Provide the [x, y] coordinate of the cell's center where the given text is located.  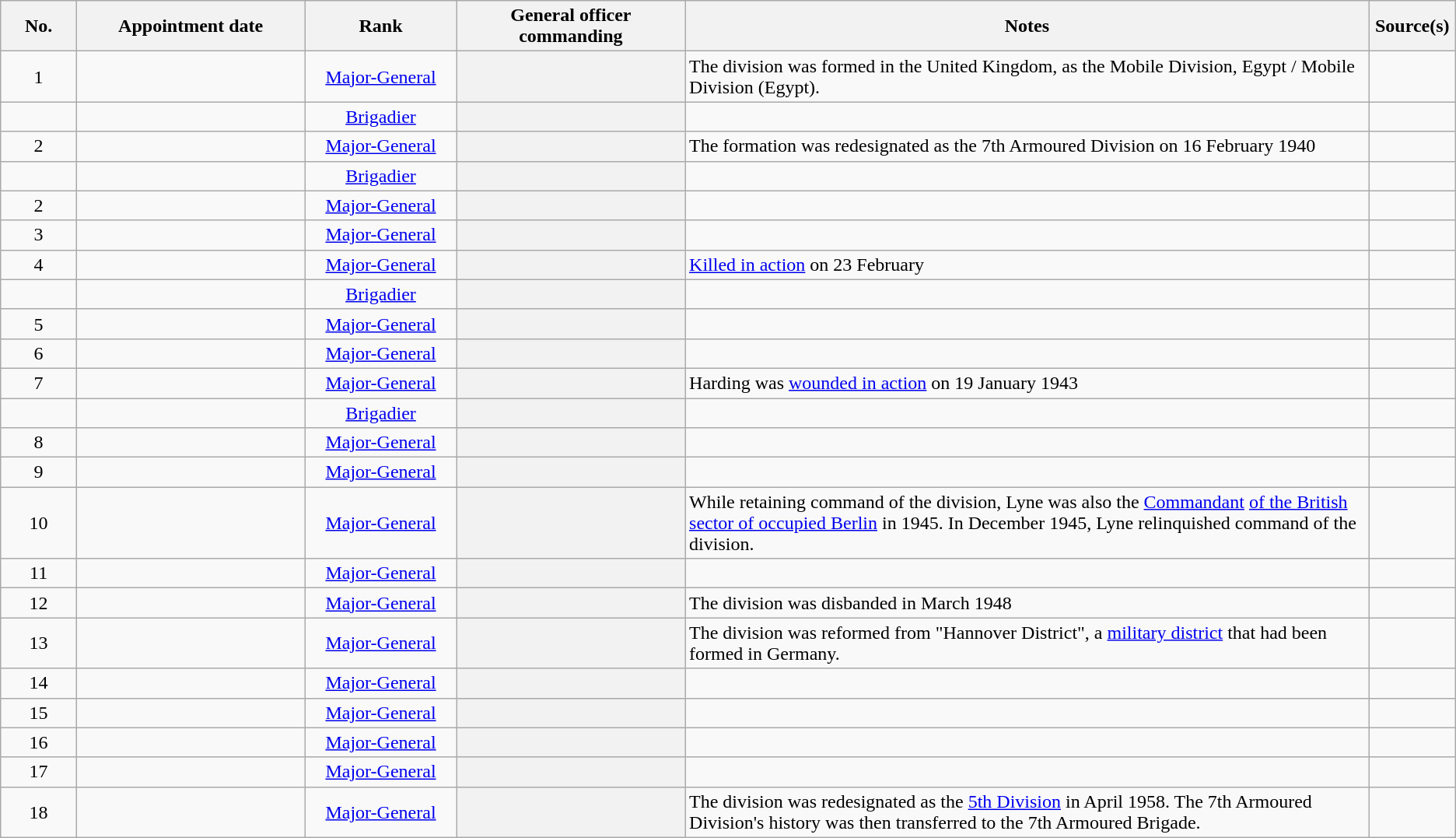
15 [39, 713]
18 [39, 812]
The division was reformed from "Hannover District", a military district that had been formed in Germany. [1027, 643]
6 [39, 353]
5 [39, 324]
Harding was wounded in action on 19 January 1943 [1027, 383]
3 [39, 235]
No. [39, 26]
17 [39, 772]
13 [39, 643]
1 [39, 76]
10 [39, 523]
The formation was redesignated as the 7th Armoured Division on 16 February 1940 [1027, 146]
Source(s) [1412, 26]
9 [39, 472]
Killed in action on 23 February [1027, 265]
General officer commanding [571, 26]
11 [39, 573]
12 [39, 603]
14 [39, 683]
Appointment date [190, 26]
Notes [1027, 26]
7 [39, 383]
The division was formed in the United Kingdom, as the Mobile Division, Egypt / Mobile Division (Egypt). [1027, 76]
Rank [381, 26]
8 [39, 443]
The division was disbanded in March 1948 [1027, 603]
16 [39, 742]
4 [39, 265]
